For the text-containing cell, return its midpoint in (x, y) coordinate format. 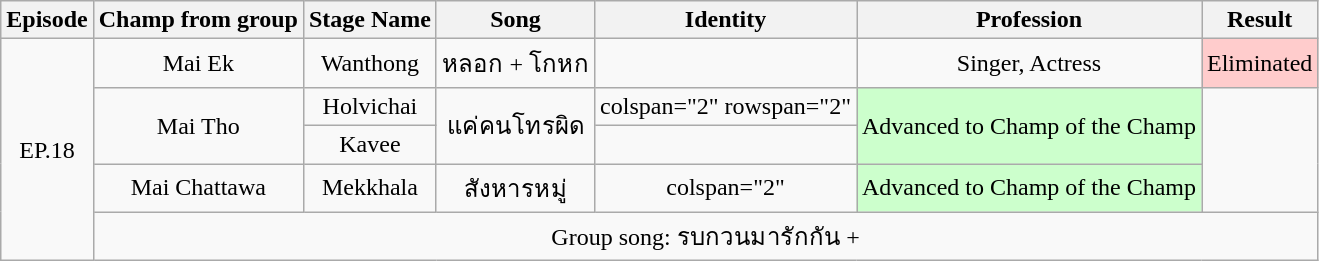
Holvichai (370, 106)
Episode (47, 20)
Identity (726, 20)
Eliminated (1260, 64)
Result (1260, 20)
สังหารหมู่ (515, 188)
Singer, Actress (1028, 64)
Mai Chattawa (198, 188)
แค่คนโทรผิด (515, 125)
Stage Name (370, 20)
Champ from group (198, 20)
Song (515, 20)
หลอก + โกหก (515, 64)
Wanthong (370, 64)
Mai Ek (198, 64)
EP.18 (47, 150)
Kavee (370, 144)
Group song: รบกวนมารักกัน + (706, 236)
colspan="2" rowspan="2" (726, 106)
Mekkhala (370, 188)
Mai Tho (198, 125)
colspan="2" (726, 188)
Profession (1028, 20)
